Scan for the cell matching the given text and deliver its (x, y) coordinate at center. 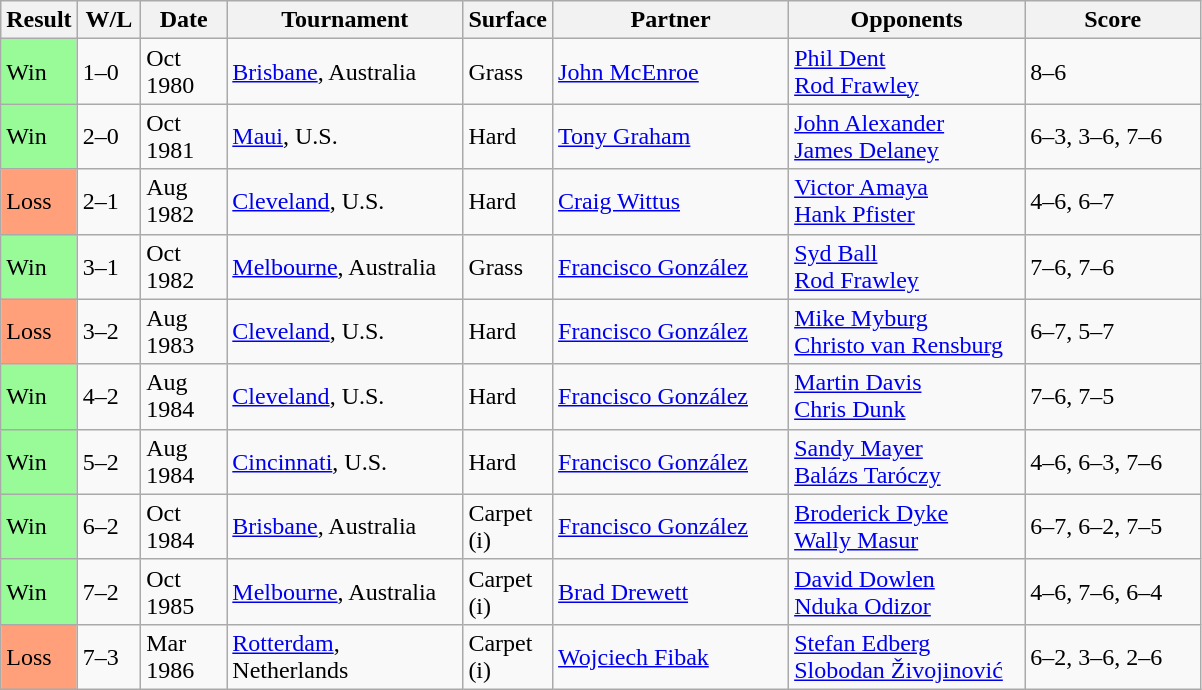
Sandy Mayer Balázs Taróczy (907, 462)
Wojciech Fibak (671, 656)
Mike Myburg Christo van Rensburg (907, 332)
W/L (109, 20)
7–6, 7–5 (1113, 396)
Broderick Dyke Wally Masur (907, 526)
Syd Ball Rod Frawley (907, 266)
4–6, 7–6, 6–4 (1113, 592)
6–2, 3–6, 2–6 (1113, 656)
7–6, 7–6 (1113, 266)
Victor Amaya Hank Pfister (907, 202)
3–2 (109, 332)
Mar 1986 (184, 656)
Aug 1982 (184, 202)
4–2 (109, 396)
Partner (671, 20)
Brad Drewett (671, 592)
1–0 (109, 72)
Opponents (907, 20)
David Dowlen Nduka Odizor (907, 592)
Rotterdam, Netherlands (345, 656)
7–2 (109, 592)
Oct 1985 (184, 592)
Aug 1983 (184, 332)
6–2 (109, 526)
Date (184, 20)
Oct 1980 (184, 72)
5–2 (109, 462)
3–1 (109, 266)
Oct 1984 (184, 526)
Stefan Edberg Slobodan Živojinović (907, 656)
2–1 (109, 202)
Martin Davis Chris Dunk (907, 396)
Surface (508, 20)
8–6 (1113, 72)
4–6, 6–3, 7–6 (1113, 462)
Tony Graham (671, 136)
2–0 (109, 136)
John McEnroe (671, 72)
Score (1113, 20)
Maui, U.S. (345, 136)
Result (39, 20)
John Alexander James Delaney (907, 136)
Oct 1982 (184, 266)
Oct 1981 (184, 136)
6–3, 3–6, 7–6 (1113, 136)
Tournament (345, 20)
Craig Wittus (671, 202)
6–7, 6–2, 7–5 (1113, 526)
4–6, 6–7 (1113, 202)
Cincinnati, U.S. (345, 462)
6–7, 5–7 (1113, 332)
7–3 (109, 656)
Phil Dent Rod Frawley (907, 72)
